Return the (x, y) coordinate for the center point of the cell that contains the specified text.  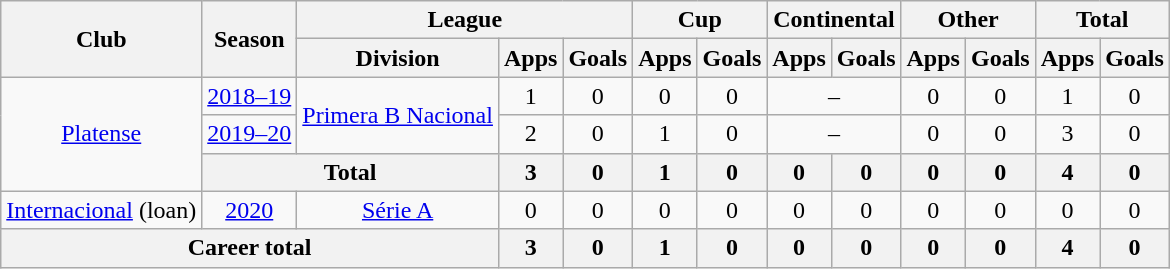
Division (398, 58)
Club (102, 39)
2 (530, 134)
Cup (700, 20)
Other (968, 20)
2020 (250, 210)
Internacional (loan) (102, 210)
Career total (250, 248)
Série A (398, 210)
2018–19 (250, 96)
Platense (102, 134)
Primera B Nacional (398, 115)
Continental (834, 20)
League (465, 20)
2019–20 (250, 134)
Season (250, 39)
